Detect which cell encompasses the target text, then output its (X, Y) center coordinate. 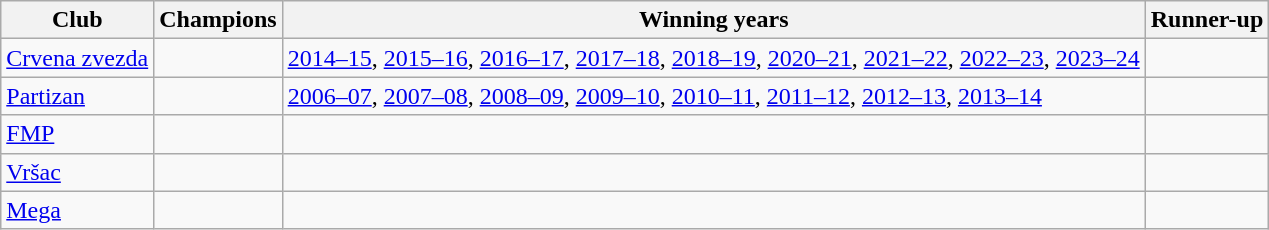
Club (78, 20)
Vršac (78, 172)
2014–15, 2015–16, 2016–17, 2017–18, 2018–19, 2020–21, 2021–22, 2022–23, 2023–24 (714, 58)
2006–07, 2007–08, 2008–09, 2009–10, 2010–11, 2011–12, 2012–13, 2013–14 (714, 96)
Runner-up (1207, 20)
FMP (78, 134)
Champions (218, 20)
Crvena zvezda (78, 58)
Mega (78, 210)
Winning years (714, 20)
Partizan (78, 96)
